Return [x, y] of the center of cell containing provided text 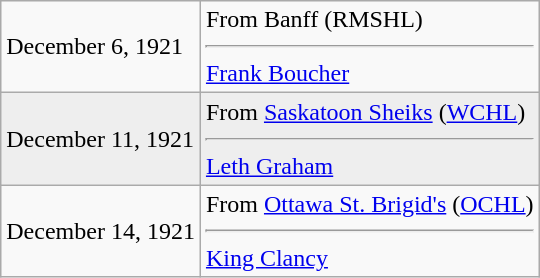
From Banff (RMSHL)Frank Boucher [370, 47]
December 14, 1921 [101, 231]
December 6, 1921 [101, 47]
From Ottawa St. Brigid's (OCHL)King Clancy [370, 231]
From Saskatoon Sheiks (WCHL)Leth Graham [370, 139]
December 11, 1921 [101, 139]
